Scan for the cell matching the given text and deliver its (x, y) coordinate at center. 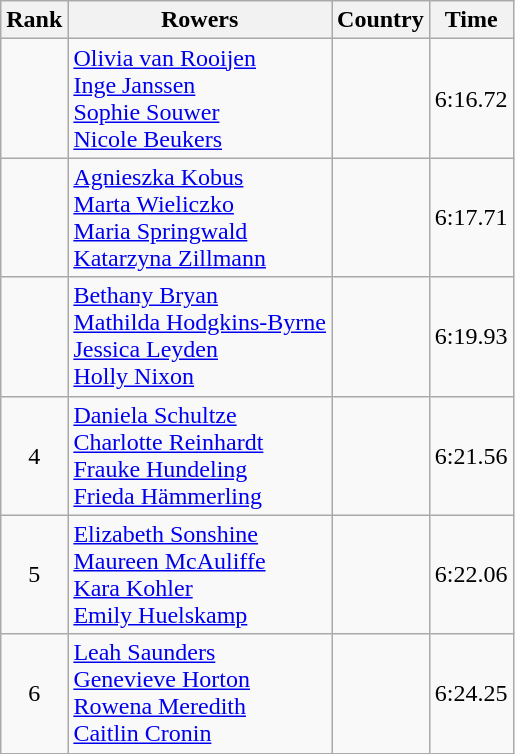
Daniela SchultzeCharlotte ReinhardtFrauke HundelingFrieda Hämmerling (200, 456)
4 (34, 456)
Agnieszka KobusMarta WieliczkoMaria SpringwaldKatarzyna Zillmann (200, 218)
6:19.93 (471, 336)
Country (381, 20)
Rank (34, 20)
Rowers (200, 20)
Olivia van RooijenInge JanssenSophie SouwerNicole Beukers (200, 98)
6:24.25 (471, 694)
6:21.56 (471, 456)
6:22.06 (471, 574)
Elizabeth SonshineMaureen McAuliffeKara KohlerEmily Huelskamp (200, 574)
Time (471, 20)
Bethany BryanMathilda Hodgkins-ByrneJessica LeydenHolly Nixon (200, 336)
5 (34, 574)
Leah SaundersGenevieve HortonRowena MeredithCaitlin Cronin (200, 694)
6:17.71 (471, 218)
6 (34, 694)
6:16.72 (471, 98)
